Find where the given text appears and provide that cell's center as (x, y) coordinate. 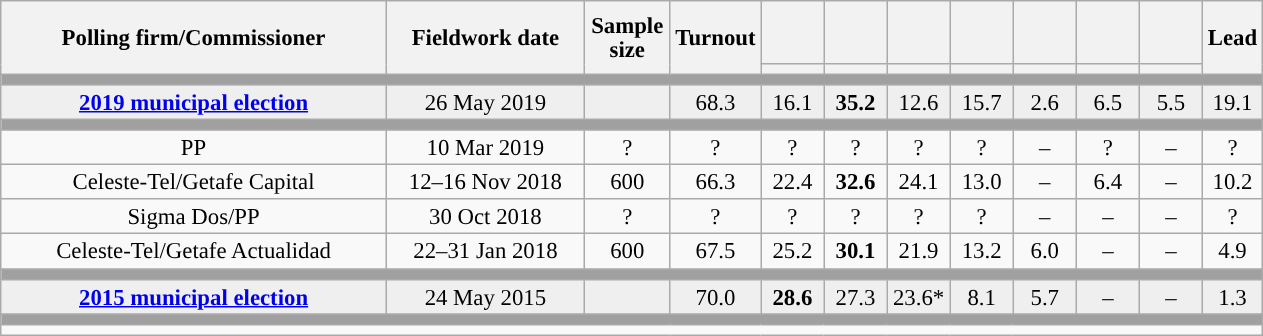
Sample size (627, 38)
21.9 (918, 252)
24.1 (918, 182)
70.0 (716, 296)
6.4 (1108, 182)
23.6* (918, 296)
6.0 (1044, 252)
67.5 (716, 252)
Polling firm/Commissioner (194, 38)
28.6 (792, 296)
68.3 (716, 102)
Celeste-Tel/Getafe Actualidad (194, 252)
2015 municipal election (194, 296)
19.1 (1232, 102)
Celeste-Tel/Getafe Capital (194, 182)
32.6 (856, 182)
10.2 (1232, 182)
30.1 (856, 252)
Fieldwork date (485, 38)
13.2 (982, 252)
4.9 (1232, 252)
27.3 (856, 296)
12–16 Nov 2018 (485, 182)
35.2 (856, 102)
Turnout (716, 38)
24 May 2015 (485, 296)
12.6 (918, 102)
6.5 (1108, 102)
25.2 (792, 252)
22.4 (792, 182)
16.1 (792, 102)
66.3 (716, 182)
1.3 (1232, 296)
30 Oct 2018 (485, 218)
13.0 (982, 182)
2.6 (1044, 102)
26 May 2019 (485, 102)
5.7 (1044, 296)
8.1 (982, 296)
Sigma Dos/PP (194, 218)
5.5 (1170, 102)
22–31 Jan 2018 (485, 252)
PP (194, 148)
2019 municipal election (194, 102)
Lead (1232, 38)
10 Mar 2019 (485, 148)
15.7 (982, 102)
